Return [x, y] of the center of cell containing provided text 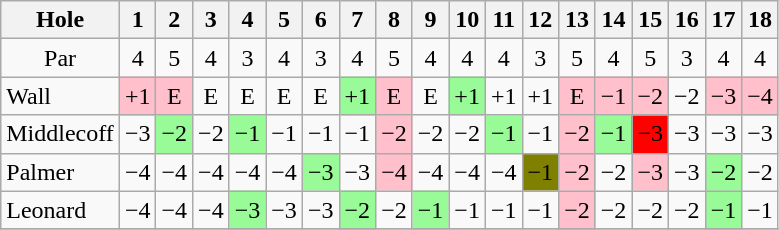
7 [358, 20]
16 [686, 20]
13 [578, 20]
6 [320, 20]
11 [504, 20]
1 [138, 20]
14 [614, 20]
8 [394, 20]
Hole [60, 20]
15 [650, 20]
10 [468, 20]
17 [724, 20]
Palmer [60, 172]
2 [174, 20]
Wall [60, 96]
Leonard [60, 210]
12 [540, 20]
9 [430, 20]
Par [60, 58]
Middlecoff [60, 134]
18 [760, 20]
